Scan for the cell matching the given text and deliver its (x, y) coordinate at center. 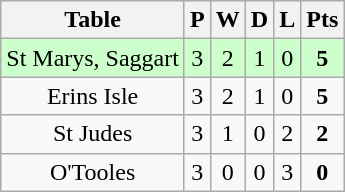
O'Tooles (93, 172)
D (259, 20)
W (228, 20)
St Marys, Saggart (93, 58)
Pts (322, 20)
Erins Isle (93, 96)
Table (93, 20)
St Judes (93, 134)
P (197, 20)
L (288, 20)
